Provide the [X, Y] coordinate of the cell's center where the given text is located.  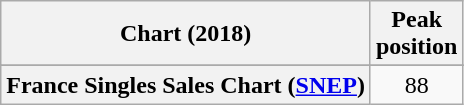
Peakposition [416, 34]
Chart (2018) [186, 34]
France Singles Sales Chart (SNEP) [186, 85]
88 [416, 85]
